Identify which cell holds the provided text, then report its [X, Y] central coordinate. 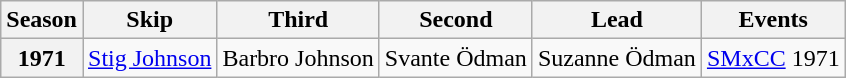
SMxCC 1971 [773, 58]
Season [42, 20]
Events [773, 20]
Second [456, 20]
Third [298, 20]
Barbro Johnson [298, 58]
Lead [616, 20]
Skip [149, 20]
Suzanne Ödman [616, 58]
1971 [42, 58]
Stig Johnson [149, 58]
Svante Ödman [456, 58]
